Extract the (X, Y) coordinate from the center of the cell holding the provided text.  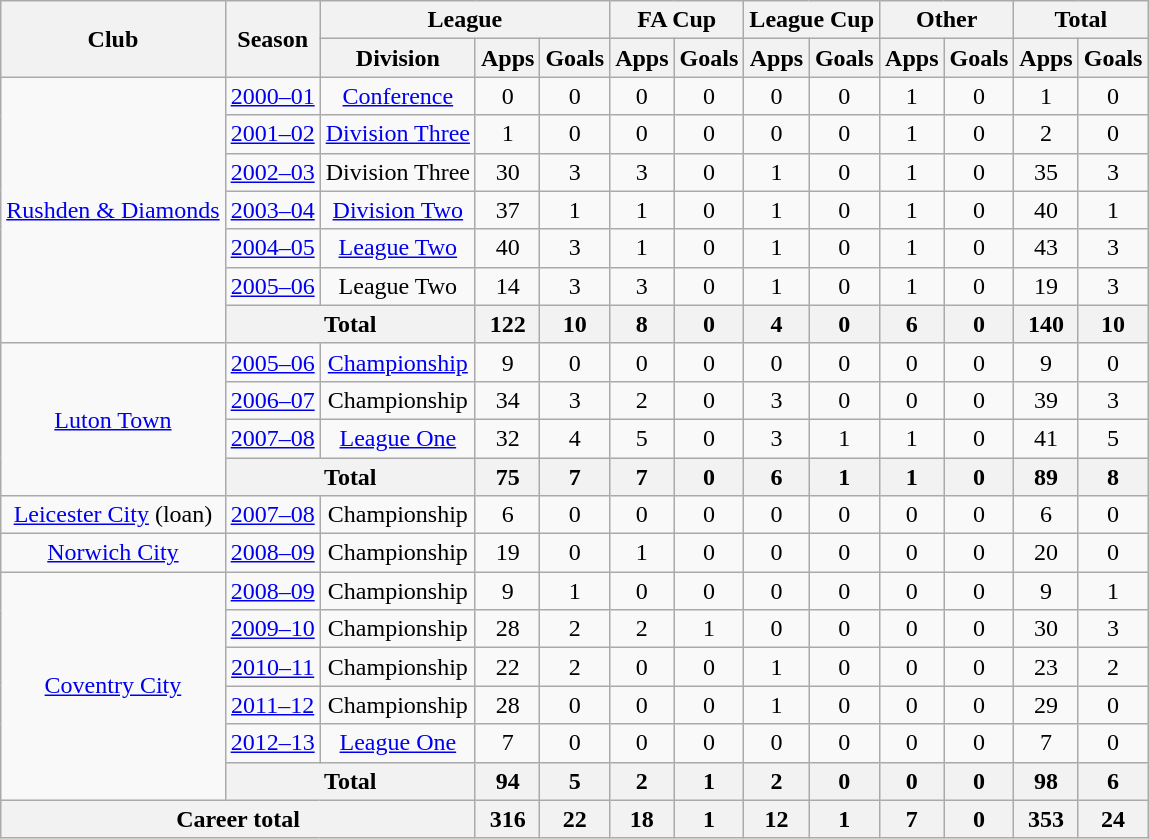
35 (1046, 172)
Norwich City (113, 553)
FA Cup (677, 20)
140 (1046, 324)
Other (947, 20)
34 (507, 400)
Conference (398, 96)
2006–07 (272, 400)
75 (507, 477)
43 (1046, 248)
18 (642, 819)
Coventry City (113, 686)
2012–13 (272, 743)
316 (507, 819)
2002–03 (272, 172)
Career total (238, 819)
32 (507, 438)
122 (507, 324)
2011–12 (272, 705)
41 (1046, 438)
353 (1046, 819)
Division (398, 58)
14 (507, 286)
Rushden & Diamonds (113, 210)
Luton Town (113, 419)
98 (1046, 781)
20 (1046, 553)
12 (776, 819)
2003–04 (272, 210)
2001–02 (272, 134)
2000–01 (272, 96)
Season (272, 39)
23 (1046, 667)
2004–05 (272, 248)
League (464, 20)
39 (1046, 400)
Club (113, 39)
League Cup (812, 20)
29 (1046, 705)
Leicester City (loan) (113, 515)
Division Two (398, 210)
24 (1113, 819)
2010–11 (272, 667)
94 (507, 781)
2009–10 (272, 629)
89 (1046, 477)
37 (507, 210)
